From the cell containing the given text, extract its center point as [x, y] coordinate. 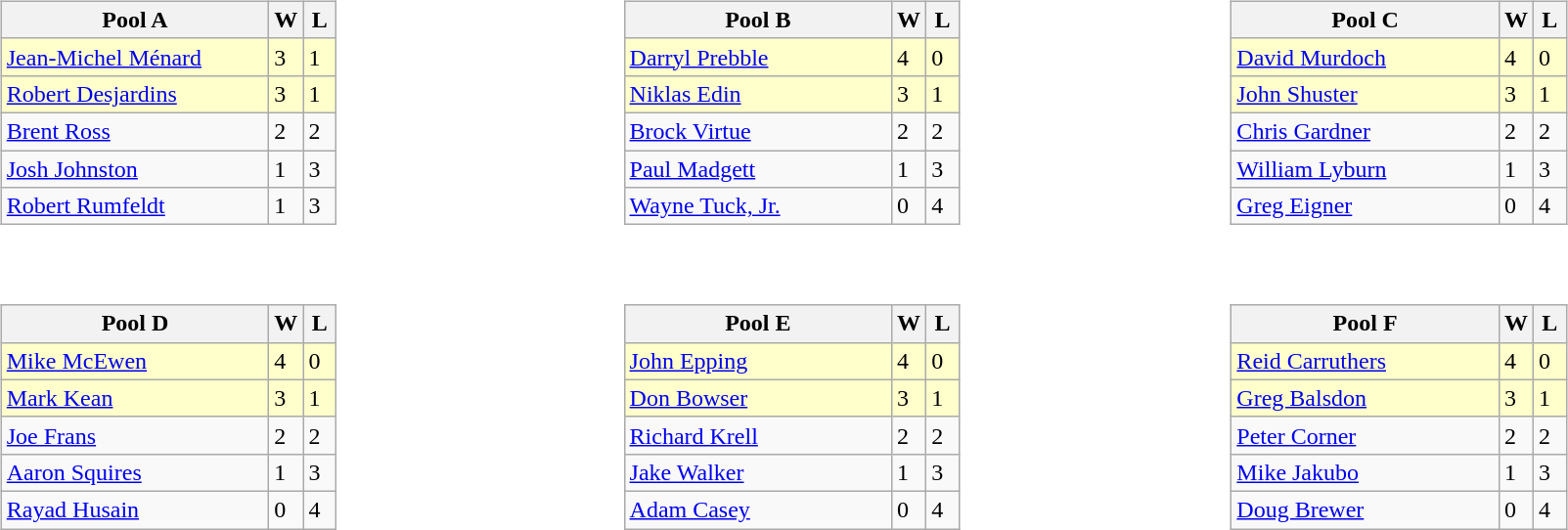
Brock Virtue [758, 131]
Pool F [1366, 324]
Mark Kean [135, 398]
Adam Casey [758, 509]
Pool B [758, 20]
Don Bowser [758, 398]
Mike McEwen [135, 361]
Joe Frans [135, 435]
Reid Carruthers [1366, 361]
Niklas Edin [758, 94]
Aaron Squires [135, 472]
Mike Jakubo [1366, 472]
Pool D [135, 324]
Rayad Husain [135, 509]
Wayne Tuck, Jr. [758, 206]
John Epping [758, 361]
Paul Madgett [758, 169]
Greg Balsdon [1366, 398]
Robert Rumfeldt [135, 206]
Peter Corner [1366, 435]
Brent Ross [135, 131]
Darryl Prebble [758, 57]
Pool A [135, 20]
Josh Johnston [135, 169]
William Lyburn [1366, 169]
Pool C [1366, 20]
Jake Walker [758, 472]
Pool E [758, 324]
Doug Brewer [1366, 509]
Greg Eigner [1366, 206]
John Shuster [1366, 94]
David Murdoch [1366, 57]
Richard Krell [758, 435]
Robert Desjardins [135, 94]
Jean-Michel Ménard [135, 57]
Chris Gardner [1366, 131]
